Scan for the cell matching the given text and deliver its (x, y) coordinate at center. 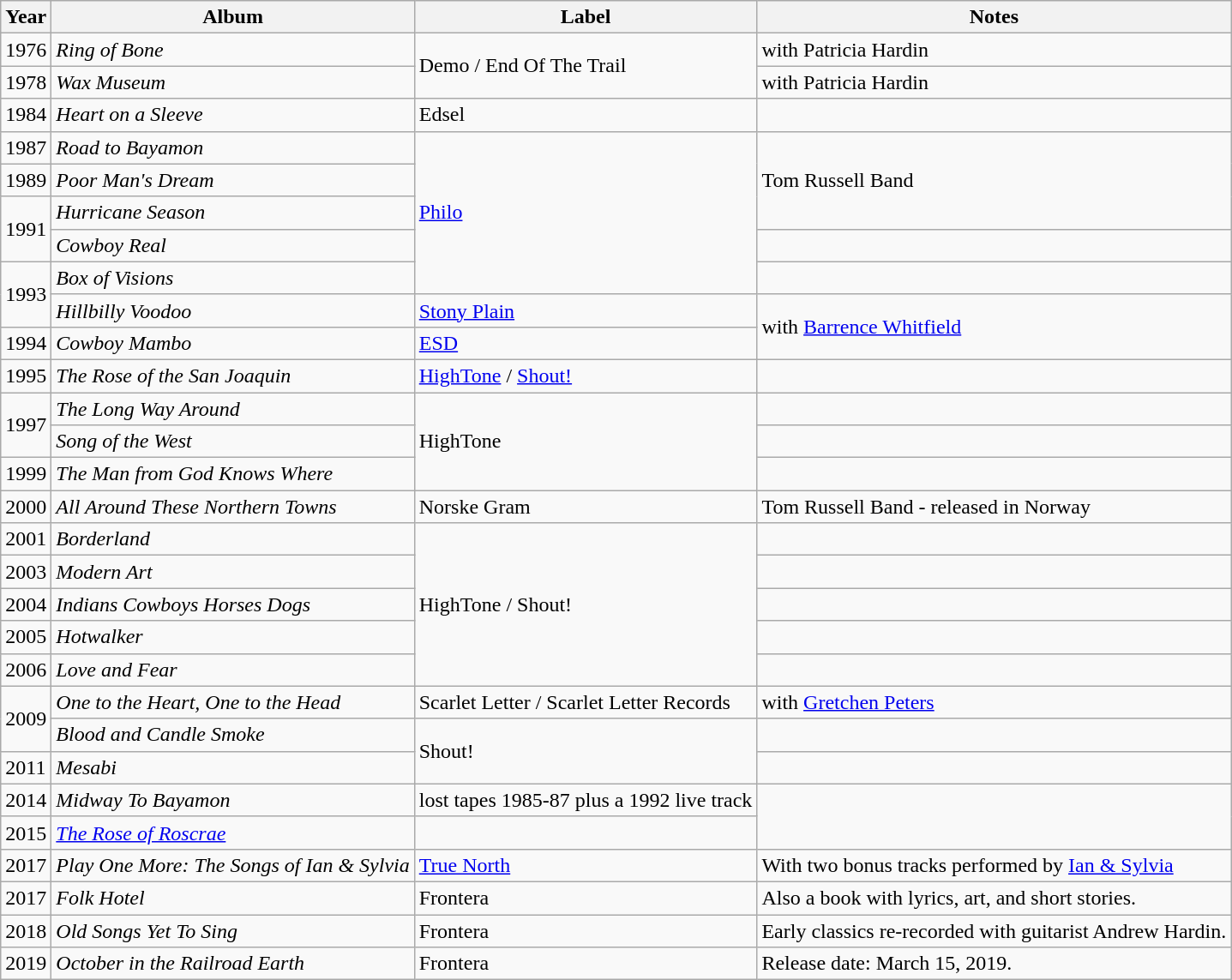
HighTone (586, 442)
2018 (26, 930)
Love and Fear (233, 670)
All Around These Northern Towns (233, 507)
Cowboy Mambo (233, 343)
True North (586, 865)
Demo / End Of The Trail (586, 66)
2011 (26, 767)
Early classics re-recorded with guitarist Andrew Hardin. (995, 930)
2009 (26, 718)
Indians Cowboys Horses Dogs (233, 604)
1995 (26, 376)
The Long Way Around (233, 409)
2004 (26, 604)
Folk Hotel (233, 898)
Shout! (586, 751)
Cowboy Real (233, 245)
1994 (26, 343)
Modern Art (233, 572)
1991 (26, 229)
Song of the West (233, 442)
Hotwalker (233, 637)
2005 (26, 637)
Year (26, 17)
Poor Man's Dream (233, 180)
2006 (26, 670)
Edsel (586, 115)
Borderland (233, 539)
Label (586, 17)
Heart on a Sleeve (233, 115)
with Gretchen Peters (995, 702)
The Rose of Roscrae (233, 833)
Mesabi (233, 767)
1984 (26, 115)
Ring of Bone (233, 50)
Also a book with lyrics, art, and short stories. (995, 898)
Hurricane Season (233, 213)
Wax Museum (233, 82)
1989 (26, 180)
Norske Gram (586, 507)
Tom Russell Band (995, 180)
The Rose of the San Joaquin (233, 376)
With two bonus tracks performed by Ian & Sylvia (995, 865)
2019 (26, 964)
Notes (995, 17)
1987 (26, 147)
2014 (26, 800)
with Barrence Whitfield (995, 327)
Play One More: The Songs of Ian & Sylvia (233, 865)
Philo (586, 213)
Hillbilly Voodoo (233, 310)
Tom Russell Band - released in Norway (995, 507)
1999 (26, 474)
1976 (26, 50)
Scarlet Letter / Scarlet Letter Records (586, 702)
Box of Visions (233, 278)
Midway To Bayamon (233, 800)
1993 (26, 294)
Stony Plain (586, 310)
1997 (26, 425)
Blood and Candle Smoke (233, 735)
One to the Heart, One to the Head (233, 702)
2001 (26, 539)
Album (233, 17)
Road to Bayamon (233, 147)
2000 (26, 507)
1978 (26, 82)
The Man from God Knows Where (233, 474)
lost tapes 1985-87 plus a 1992 live track (586, 800)
Release date: March 15, 2019. (995, 964)
ESD (586, 343)
2003 (26, 572)
Old Songs Yet To Sing (233, 930)
2015 (26, 833)
October in the Railroad Earth (233, 964)
